Return [X, Y] of the center of cell containing provided text 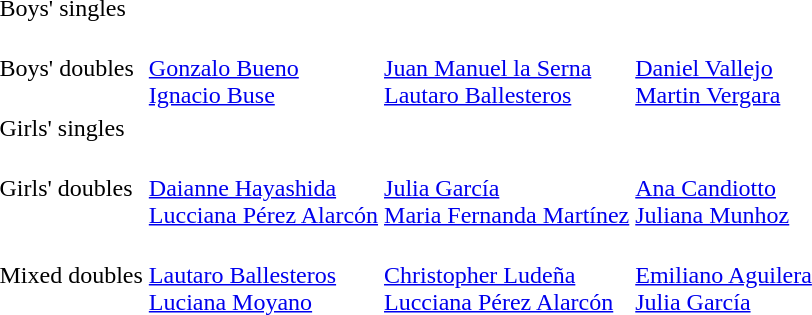
Gonzalo BuenoIgnacio Buse [263, 68]
Juan Manuel la SernaLautaro Ballesteros [507, 68]
Daianne HayashidaLucciana Pérez Alarcón [263, 188]
Julia GarcíaMaria Fernanda Martínez [507, 188]
